Scan for the cell matching the given text and deliver its [X, Y] coordinate at center. 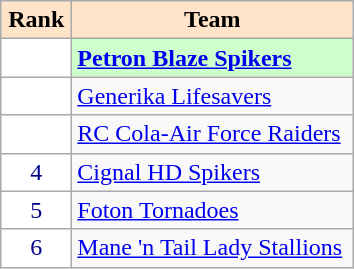
Foton Tornadoes [212, 210]
4 [36, 172]
Rank [36, 20]
5 [36, 210]
Mane 'n Tail Lady Stallions [212, 248]
Team [212, 20]
RC Cola-Air Force Raiders [212, 134]
Generika Lifesavers [212, 96]
Cignal HD Spikers [212, 172]
Petron Blaze Spikers [212, 58]
6 [36, 248]
